Capture the cell that displays the provided text and extract its (x, y) central coordinate. 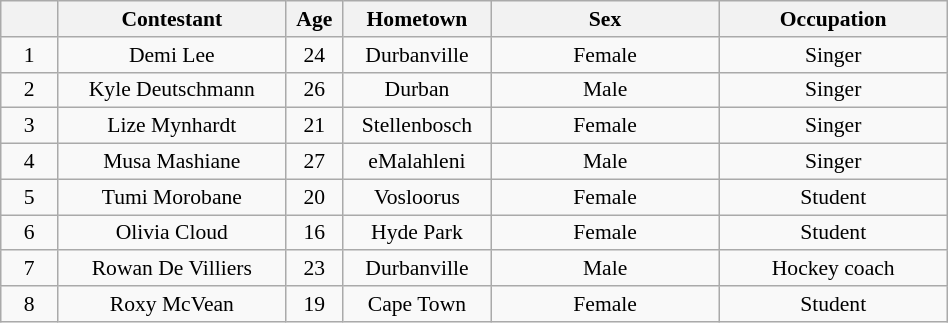
Sex (605, 19)
5 (30, 197)
Hockey coach (833, 269)
Occupation (833, 19)
16 (314, 233)
Hometown (417, 19)
27 (314, 162)
7 (30, 269)
24 (314, 55)
eMalahleni (417, 162)
Demi Lee (172, 55)
21 (314, 126)
Olivia Cloud (172, 233)
Rowan De Villiers (172, 269)
Tumi Morobane (172, 197)
3 (30, 126)
Durban (417, 90)
Hyde Park (417, 233)
Age (314, 19)
4 (30, 162)
Kyle Deutschmann (172, 90)
Stellenbosch (417, 126)
Cape Town (417, 304)
Roxy McVean (172, 304)
Lize Mynhardt (172, 126)
26 (314, 90)
23 (314, 269)
2 (30, 90)
19 (314, 304)
Contestant (172, 19)
1 (30, 55)
6 (30, 233)
20 (314, 197)
Musa Mashiane (172, 162)
8 (30, 304)
Vosloorus (417, 197)
